Identify which cell holds the provided text, then report its [x, y] central coordinate. 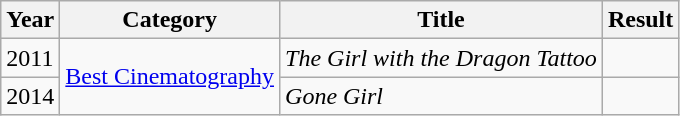
The Girl with the Dragon Tattoo [442, 58]
2011 [30, 58]
2014 [30, 96]
Year [30, 20]
Gone Girl [442, 96]
Title [442, 20]
Category [170, 20]
Result [640, 20]
Best Cinematography [170, 77]
